Return [X, Y] of the center of cell containing provided text 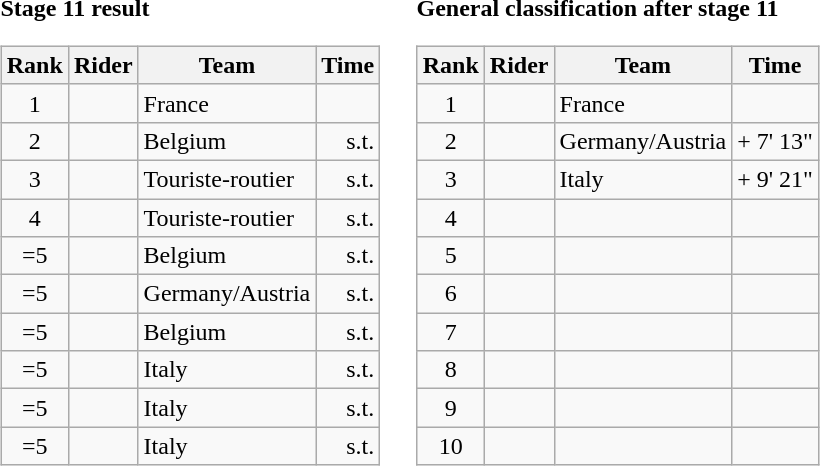
+ 7' 13" [776, 141]
10 [450, 446]
+ 9' 21" [776, 179]
8 [450, 370]
5 [450, 256]
9 [450, 408]
6 [450, 294]
7 [450, 332]
